For the text-containing cell, return its midpoint in [X, Y] coordinate format. 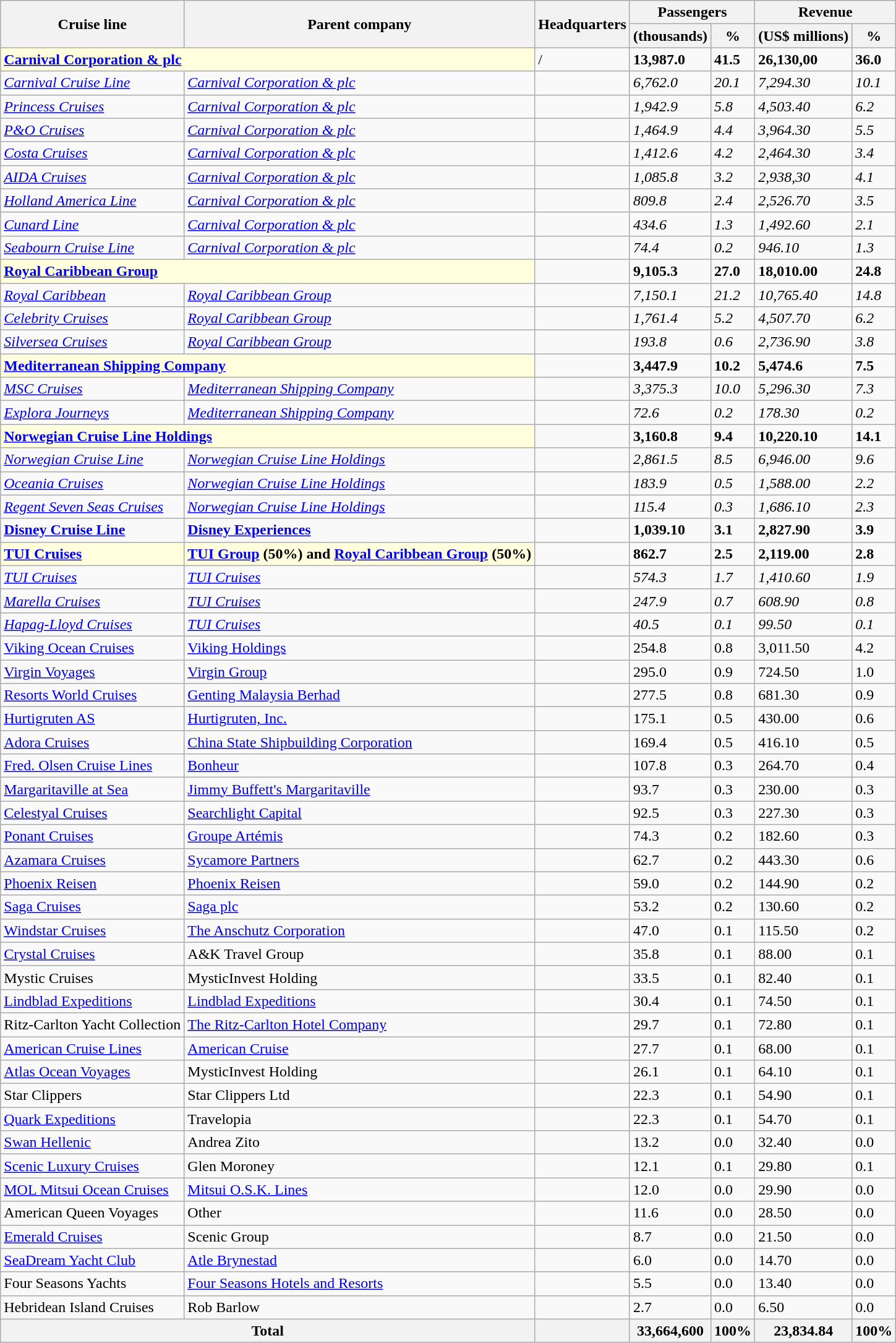
3,447.9 [670, 366]
28.50 [804, 1213]
Viking Holdings [360, 648]
2,119.00 [804, 554]
27.0 [733, 271]
Searchlight Capital [360, 813]
9.6 [874, 460]
182.60 [804, 836]
American Cruise Lines [93, 1049]
72.80 [804, 1024]
Celestyal Cruises [93, 813]
62.7 [670, 860]
13.40 [804, 1284]
6,946.00 [804, 460]
230.00 [804, 789]
(thousands) [670, 36]
Headquarters [582, 24]
54.90 [804, 1096]
2.2 [874, 483]
A&K Travel Group [360, 954]
Oceania Cruises [93, 483]
Atle Brynestad [360, 1260]
Windstar Cruises [93, 930]
The Ritz-Carlton Hotel Company [360, 1024]
13.2 [670, 1143]
23,834.84 [804, 1331]
1,942.9 [670, 106]
Cunard Line [93, 224]
Hurtigruten AS [93, 719]
Saga Cruises [93, 907]
946.10 [804, 247]
Saga plc [360, 907]
Emerald Cruises [93, 1237]
P&O Cruises [93, 130]
10,765.40 [804, 295]
Four Seasons Yachts [93, 1284]
2.8 [874, 554]
26,130,00 [804, 59]
Hapag-Lloyd Cruises [93, 624]
Rob Barlow [360, 1307]
Hurtigruten, Inc. [360, 719]
Norwegian Cruise Line [93, 460]
35.8 [670, 954]
3.4 [874, 153]
130.60 [804, 907]
11.6 [670, 1213]
Travelopia [360, 1119]
Carnival Cruise Line [93, 83]
3,160.8 [670, 436]
Disney Experiences [360, 530]
7,150.1 [670, 295]
2.5 [733, 554]
74.50 [804, 1001]
Virgin Group [360, 671]
Silversea Cruises [93, 342]
Glen Moroney [360, 1166]
Cruise line [93, 24]
254.8 [670, 648]
247.9 [670, 601]
7,294.30 [804, 83]
Scenic Group [360, 1237]
6.0 [670, 1260]
7.3 [874, 389]
Quark Expeditions [93, 1119]
2,736.90 [804, 342]
AIDA Cruises [93, 177]
2.4 [733, 200]
9,105.3 [670, 271]
608.90 [804, 601]
107.8 [670, 766]
Hebridean Island Cruises [93, 1307]
1.7 [733, 577]
Star Clippers [93, 1096]
93.7 [670, 789]
14.8 [874, 295]
10.0 [733, 389]
41.5 [733, 59]
1,761.4 [670, 319]
MSC Cruises [93, 389]
30.4 [670, 1001]
Passengers [692, 12]
115.4 [670, 507]
264.70 [804, 766]
434.6 [670, 224]
27.7 [670, 1049]
33.5 [670, 977]
Marella Cruises [93, 601]
1,464.9 [670, 130]
20.1 [733, 83]
18,010.00 [804, 271]
10.1 [874, 83]
295.0 [670, 671]
Jimmy Buffett's Margaritaville [360, 789]
5.8 [733, 106]
Resorts World Cruises [93, 695]
Disney Cruise Line [93, 530]
1,412.6 [670, 153]
21.2 [733, 295]
2,526.70 [804, 200]
2,861.5 [670, 460]
Holland America Line [93, 200]
32.40 [804, 1143]
862.7 [670, 554]
277.5 [670, 695]
Costa Cruises [93, 153]
Andrea Zito [360, 1143]
4,503.40 [804, 106]
10.2 [733, 366]
Mitsui O.S.K. Lines [360, 1190]
14.70 [804, 1260]
Virgin Voyages [93, 671]
8.7 [670, 1237]
193.8 [670, 342]
5.2 [733, 319]
36.0 [874, 59]
99.50 [804, 624]
Margaritaville at Sea [93, 789]
Other [360, 1213]
3,964.30 [804, 130]
Revenue [826, 12]
Adora Cruises [93, 742]
40.5 [670, 624]
Princess Cruises [93, 106]
3.8 [874, 342]
12.1 [670, 1166]
2.3 [874, 507]
Sycamore Partners [360, 860]
1,686.10 [804, 507]
0.7 [733, 601]
8.5 [733, 460]
Four Seasons Hotels and Resorts [360, 1284]
21.50 [804, 1237]
American Cruise [360, 1049]
59.0 [670, 883]
2.7 [670, 1307]
Regent Seven Seas Cruises [93, 507]
Atlas Ocean Voyages [93, 1072]
144.90 [804, 883]
88.00 [804, 954]
72.6 [670, 413]
29.90 [804, 1190]
1,039.10 [670, 530]
6.50 [804, 1307]
1,492.60 [804, 224]
Star Clippers Ltd [360, 1096]
13,987.0 [670, 59]
/ [582, 59]
183.9 [670, 483]
68.00 [804, 1049]
5,474.6 [804, 366]
430.00 [804, 719]
3.5 [874, 200]
1,588.00 [804, 483]
809.8 [670, 200]
Crystal Cruises [93, 954]
2.1 [874, 224]
American Queen Voyages [93, 1213]
MOL Mitsui Ocean Cruises [93, 1190]
Groupe Artémis [360, 836]
(US$ millions) [804, 36]
443.30 [804, 860]
3.2 [733, 177]
6,762.0 [670, 83]
Parent company [360, 24]
3,011.50 [804, 648]
1,085.8 [670, 177]
Bonheur [360, 766]
3.1 [733, 530]
China State Shipbuilding Corporation [360, 742]
Royal Caribbean [93, 295]
29.80 [804, 1166]
4.4 [733, 130]
Azamara Cruises [93, 860]
Explora Journeys [93, 413]
24.8 [874, 271]
1,410.60 [804, 577]
Celebrity Cruises [93, 319]
33,664,600 [670, 1331]
53.2 [670, 907]
1.0 [874, 671]
14.1 [874, 436]
10,220.10 [804, 436]
2,827.90 [804, 530]
TUI Group (50%) and Royal Caribbean Group (50%) [360, 554]
54.70 [804, 1119]
74.4 [670, 247]
169.4 [670, 742]
4.1 [874, 177]
3,375.3 [670, 389]
574.3 [670, 577]
175.1 [670, 719]
9.4 [733, 436]
SeaDream Yacht Club [93, 1260]
29.7 [670, 1024]
Seabourn Cruise Line [93, 247]
Swan Hellenic [93, 1143]
681.30 [804, 695]
82.40 [804, 977]
115.50 [804, 930]
1.9 [874, 577]
64.10 [804, 1072]
Scenic Luxury Cruises [93, 1166]
74.3 [670, 836]
Genting Malaysia Berhad [360, 695]
2,938,30 [804, 177]
26.1 [670, 1072]
Viking Ocean Cruises [93, 648]
724.50 [804, 671]
12.0 [670, 1190]
92.5 [670, 813]
7.5 [874, 366]
Ritz-Carlton Yacht Collection [93, 1024]
5,296.30 [804, 389]
0.4 [874, 766]
The Anschutz Corporation [360, 930]
2,464.30 [804, 153]
Mystic Cruises [93, 977]
178.30 [804, 413]
Ponant Cruises [93, 836]
47.0 [670, 930]
3.9 [874, 530]
Fred. Olsen Cruise Lines [93, 766]
Total [268, 1331]
4,507.70 [804, 319]
416.10 [804, 742]
227.30 [804, 813]
